Return (x, y) of the center of cell containing provided text 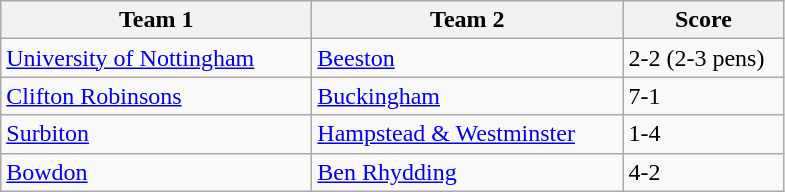
Score (704, 20)
Buckingham (468, 96)
4-2 (704, 172)
1-4 (704, 134)
University of Nottingham (156, 58)
Surbiton (156, 134)
Bowdon (156, 172)
Ben Rhydding (468, 172)
Beeston (468, 58)
Team 2 (468, 20)
Clifton Robinsons (156, 96)
2-2 (2-3 pens) (704, 58)
Team 1 (156, 20)
7-1 (704, 96)
Hampstead & Westminster (468, 134)
